Return (x, y) of the center of cell containing provided text 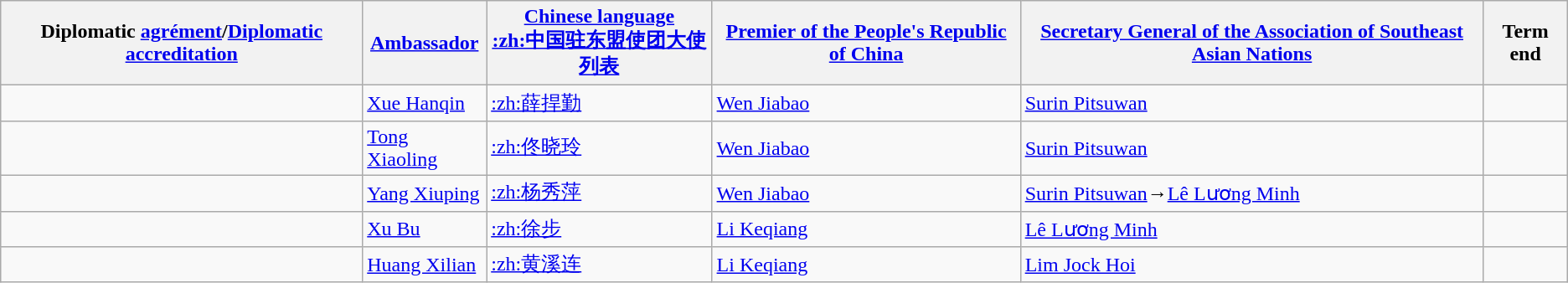
Ambassador (425, 44)
Diplomatic agrément/Diplomatic accreditation (182, 44)
Xu Bu (425, 229)
Surin Pitsuwan→Lê Lương Minh (1251, 193)
Huang Xilian (425, 265)
Yang Xiuping (425, 193)
:zh:徐步 (600, 229)
Term end (1525, 44)
Chinese language:zh:中国驻东盟使团大使列表 (600, 44)
:zh:黄溪连 (600, 265)
Secretary General of the Association of Southeast Asian Nations (1251, 44)
Premier of the People's Republic of China (866, 44)
Lê Lương Minh (1251, 229)
Xue Hanqin (425, 104)
:zh:杨秀萍 (600, 193)
:zh:薛捍勤 (600, 104)
Tong Xiaoling (425, 147)
Lim Jock Hoi (1251, 265)
:zh:佟晓玲 (600, 147)
